Search for the cell housing the specified text and yield its [x, y] center coordinate. 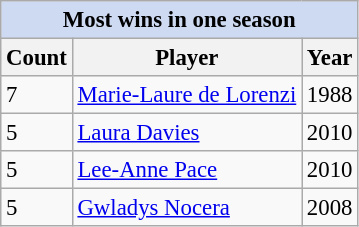
Gwladys Nocera [186, 208]
Year [330, 58]
1988 [330, 95]
Laura Davies [186, 133]
Lee-Anne Pace [186, 170]
2008 [330, 208]
Most wins in one season [180, 20]
Player [186, 58]
Marie-Laure de Lorenzi [186, 95]
Count [36, 58]
7 [36, 95]
